Find where the given text appears and provide that cell's center as [X, Y] coordinate. 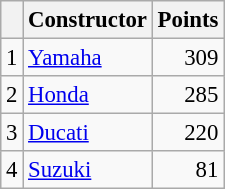
309 [188, 58]
3 [12, 133]
81 [188, 170]
Points [188, 20]
2 [12, 95]
Honda [88, 95]
Ducati [88, 133]
Constructor [88, 20]
220 [188, 133]
1 [12, 58]
4 [12, 170]
Suzuki [88, 170]
Yamaha [88, 58]
285 [188, 95]
